Detect which cell encompasses the target text, then output its (x, y) center coordinate. 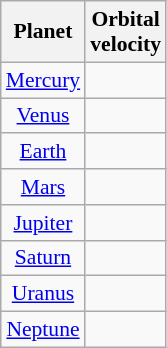
Planet (43, 32)
Neptune (43, 330)
Saturn (43, 258)
Uranus (43, 294)
Jupiter (43, 223)
Orbitalvelocity (126, 32)
Earth (43, 152)
Mars (43, 187)
Mercury (43, 80)
Venus (43, 116)
